Determine the [X, Y] coordinate at the center of the cell enclosing the given text.  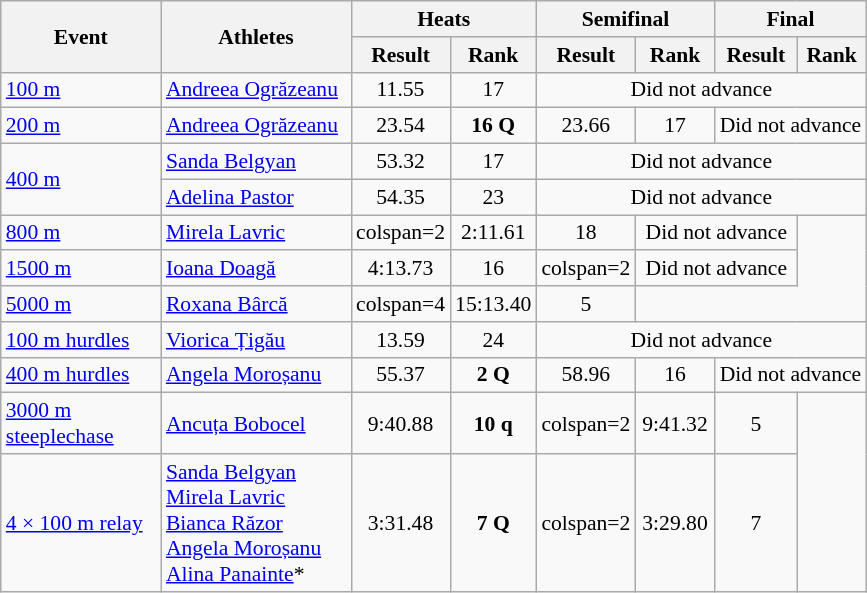
Event [81, 36]
4:13.73 [400, 269]
Final [791, 19]
Viorica Țigău [256, 340]
3:29.80 [674, 523]
23 [493, 197]
Adelina Pastor [256, 197]
Semifinal [625, 19]
2:11.61 [493, 233]
3:31.48 [400, 523]
7 [756, 523]
53.32 [400, 162]
100 m [81, 90]
400 m hurdles [81, 375]
200 m [81, 126]
2 Q [493, 375]
Athletes [256, 36]
Roxana Bârcă [256, 304]
Heats [444, 19]
24 [493, 340]
800 m [81, 233]
4 × 100 m relay [81, 523]
100 m hurdles [81, 340]
54.35 [400, 197]
55.37 [400, 375]
18 [586, 233]
Ancuța Bobocel [256, 424]
23.54 [400, 126]
Sanda BelgyanMirela Lavric Bianca RăzorAngela MoroșanuAlina Panainte* [256, 523]
Sanda Belgyan [256, 162]
7 Q [493, 523]
16 Q [493, 126]
3000 m steeplechase [81, 424]
400 m [81, 180]
10 q [493, 424]
5000 m [81, 304]
9:41.32 [674, 424]
Angela Moroșanu [256, 375]
58.96 [586, 375]
1500 m [81, 269]
colspan=4 [400, 304]
13.59 [400, 340]
15:13.40 [493, 304]
Ioana Doagă [256, 269]
Mirela Lavric [256, 233]
11.55 [400, 90]
23.66 [586, 126]
9:40.88 [400, 424]
